Identify which cell holds the provided text, then report its (X, Y) central coordinate. 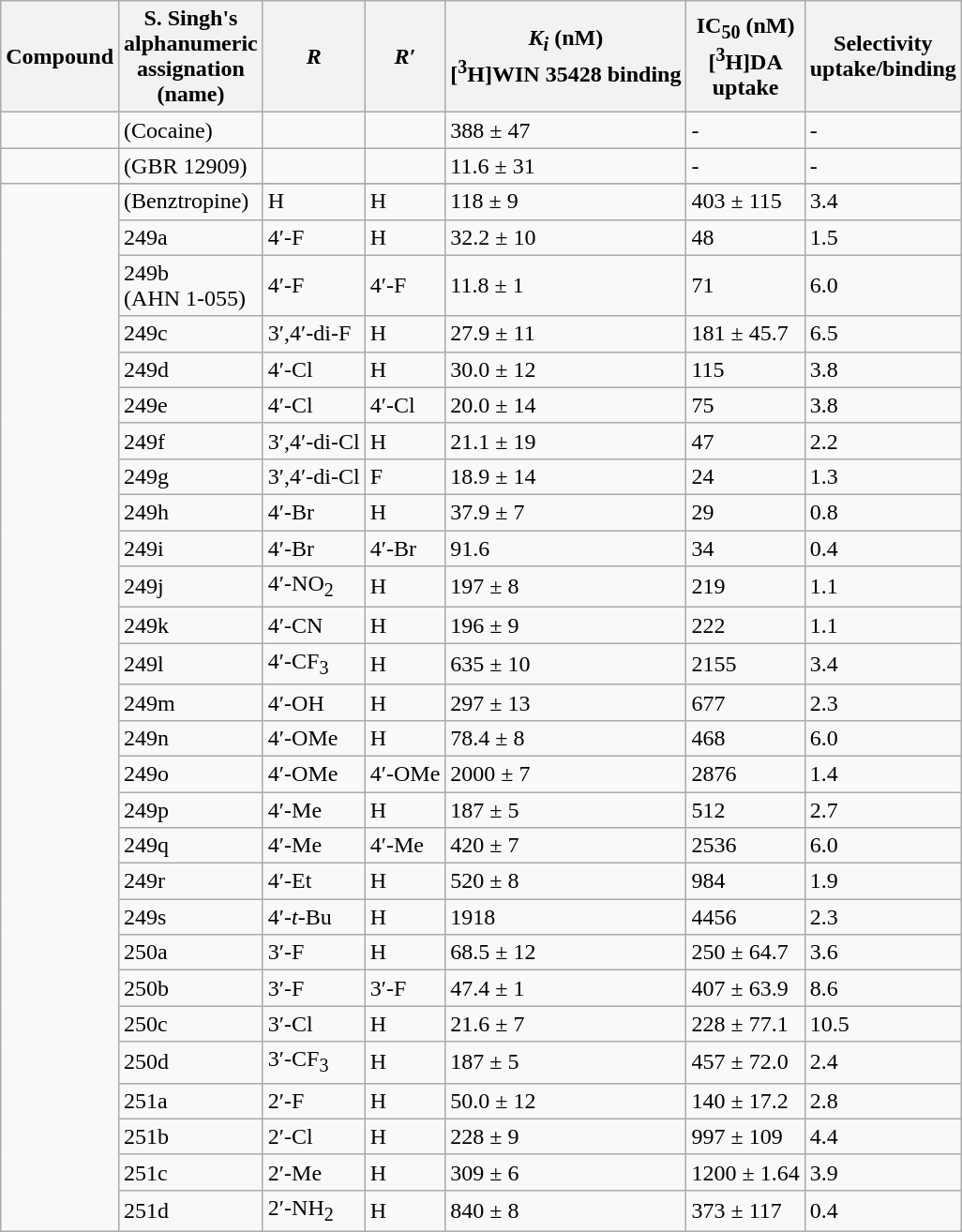
27.9 ± 11 (566, 334)
249h (191, 512)
196 ± 9 (566, 625)
251b (191, 1136)
2.2 (883, 441)
297 ± 13 (566, 702)
249e (191, 405)
3.6 (883, 953)
1.9 (883, 881)
249o (191, 774)
520 ± 8 (566, 881)
250d (191, 1062)
(Benztropine) (191, 202)
1.4 (883, 774)
1918 (566, 917)
249f (191, 441)
512 (745, 809)
115 (745, 369)
997 ± 109 (745, 1136)
228 ± 77.1 (745, 1024)
249d (191, 369)
250c (191, 1024)
420 ± 7 (566, 846)
R (313, 56)
4′-OH (313, 702)
4′-NO2 (313, 587)
251a (191, 1101)
47 (745, 441)
249s (191, 917)
4456 (745, 917)
2′-Me (313, 1172)
11.6 ± 31 (566, 166)
21.6 ± 7 (566, 1024)
840 ± 8 (566, 1210)
75 (745, 405)
2536 (745, 846)
2155 (745, 664)
4′-t-Bu (313, 917)
2′-F (313, 1101)
(GBR 12909) (191, 166)
249a (191, 237)
2.7 (883, 809)
68.5 ± 12 (566, 953)
249r (191, 881)
250b (191, 988)
3′,4′-di-F (313, 334)
197 ± 8 (566, 587)
78.4 ± 8 (566, 738)
251c (191, 1172)
Selectivityuptake/binding (883, 56)
2.4 (883, 1062)
10.5 (883, 1024)
4′-CN (313, 625)
222 (745, 625)
249l (191, 664)
4′-Et (313, 881)
F (405, 476)
373 ± 117 (745, 1210)
249n (191, 738)
309 ± 6 (566, 1172)
984 (745, 881)
677 (745, 702)
30.0 ± 12 (566, 369)
3.9 (883, 1172)
219 (745, 587)
18.9 ± 14 (566, 476)
249b(AHN 1-055) (191, 285)
403 ± 115 (745, 202)
1.3 (883, 476)
1.5 (883, 237)
4.4 (883, 1136)
IC50 (nM)[3H]DAuptake (745, 56)
6.5 (883, 334)
140 ± 17.2 (745, 1101)
37.9 ± 7 (566, 512)
S. Singh'salphanumericassignation(name) (191, 56)
118 ± 9 (566, 202)
249p (191, 809)
(Cocaine) (191, 130)
Ki (nM)[3H]WIN 35428 binding (566, 56)
91.6 (566, 548)
251d (191, 1210)
468 (745, 738)
2′-NH2 (313, 1210)
8.6 (883, 988)
249m (191, 702)
29 (745, 512)
24 (745, 476)
249k (191, 625)
3′-CF3 (313, 1062)
457 ± 72.0 (745, 1062)
635 ± 10 (566, 664)
4′-CF3 (313, 664)
34 (745, 548)
2000 ± 7 (566, 774)
2′-Cl (313, 1136)
Compound (60, 56)
47.4 ± 1 (566, 988)
250 ± 64.7 (745, 953)
388 ± 47 (566, 130)
20.0 ± 14 (566, 405)
249q (191, 846)
3′-Cl (313, 1024)
21.1 ± 19 (566, 441)
0.8 (883, 512)
48 (745, 237)
2.8 (883, 1101)
228 ± 9 (566, 1136)
250a (191, 953)
2876 (745, 774)
249g (191, 476)
249i (191, 548)
181 ± 45.7 (745, 334)
32.2 ± 10 (566, 237)
R′ (405, 56)
407 ± 63.9 (745, 988)
50.0 ± 12 (566, 1101)
1200 ± 1.64 (745, 1172)
249j (191, 587)
11.8 ± 1 (566, 285)
249c (191, 334)
71 (745, 285)
